Locate the cell with the specified text and output its (X, Y) center coordinate. 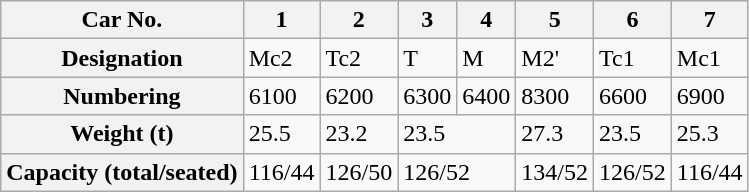
5 (555, 20)
8300 (555, 96)
Tc2 (359, 58)
Mc2 (282, 58)
27.3 (555, 134)
126/50 (359, 172)
Tc1 (633, 58)
Designation (122, 58)
134/52 (555, 172)
25.5 (282, 134)
Capacity (total/seated) (122, 172)
6200 (359, 96)
7 (710, 20)
T (428, 58)
M2' (555, 58)
6400 (486, 96)
6600 (633, 96)
Weight (t) (122, 134)
1 (282, 20)
4 (486, 20)
6900 (710, 96)
23.2 (359, 134)
Mc1 (710, 58)
Car No. (122, 20)
6 (633, 20)
6100 (282, 96)
Numbering (122, 96)
2 (359, 20)
6300 (428, 96)
3 (428, 20)
25.3 (710, 134)
M (486, 58)
